Determine the [x, y] coordinate at the center of the cell enclosing the given text.  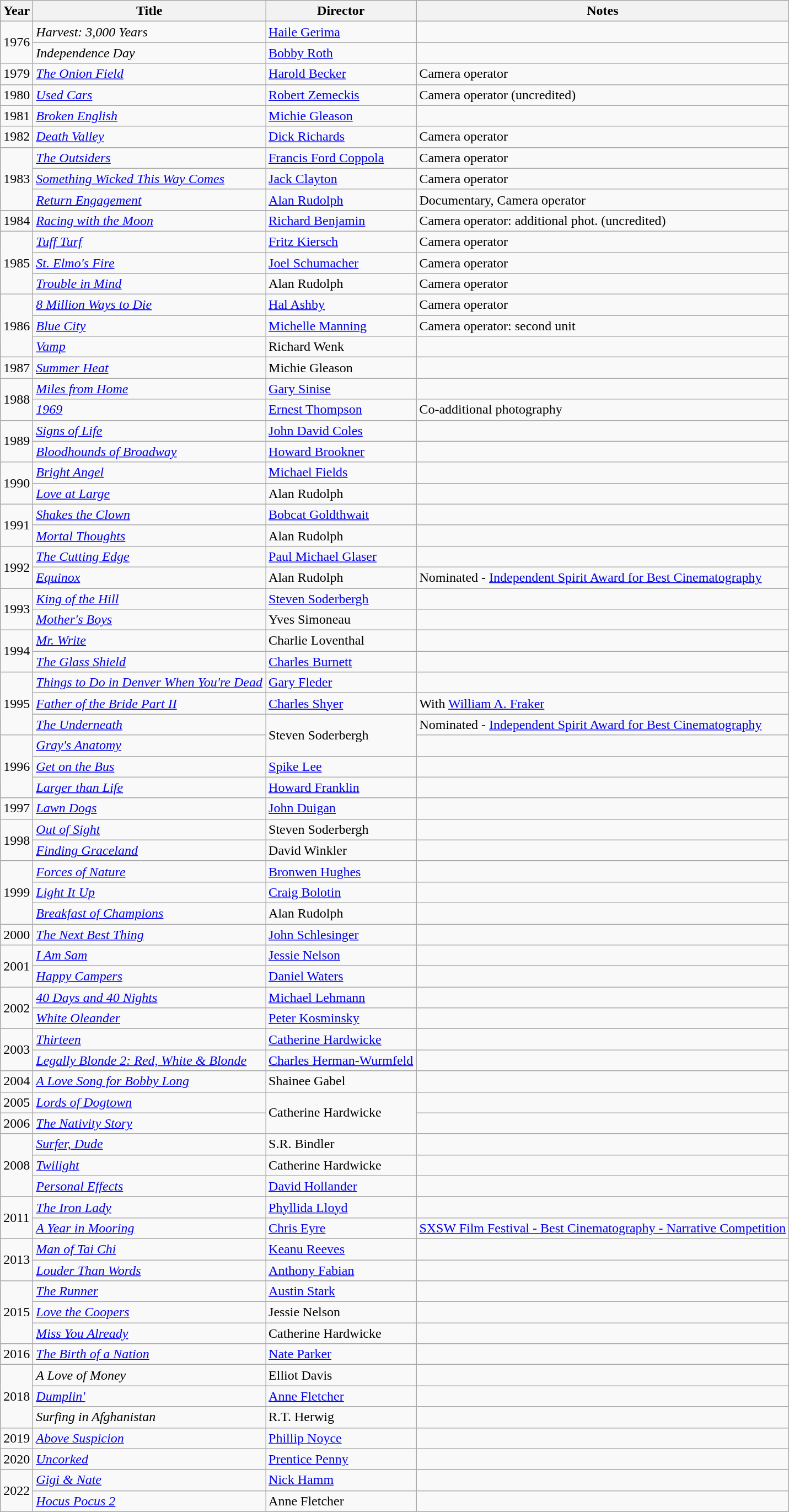
Out of Sight [149, 829]
1976 [17, 42]
Elliot Davis [341, 1375]
Austin Stark [341, 1291]
Richard Wenk [341, 347]
1986 [17, 326]
Chris Eyre [341, 1228]
Larger than Life [149, 787]
1989 [17, 441]
Hocus Pocus 2 [149, 1501]
The Nativity Story [149, 1123]
Tuff Turf [149, 242]
Equinox [149, 577]
Charles Burnett [341, 662]
2013 [17, 1259]
Keanu Reeves [341, 1249]
Director [341, 11]
Bright Angel [149, 473]
Lords of Dogtown [149, 1102]
Legally Blonde 2: Red, White & Blonde [149, 1060]
Robert Zemeckis [341, 95]
Harold Becker [341, 74]
Forces of Nature [149, 871]
Hal Ashby [341, 305]
Notes [603, 11]
Spike Lee [341, 766]
Finding Graceland [149, 850]
Craig Bolotin [341, 892]
Richard Benjamin [341, 221]
2022 [17, 1490]
Twilight [149, 1165]
Broken English [149, 116]
1979 [17, 74]
Bronwen Hughes [341, 871]
2019 [17, 1438]
Gigi & Nate [149, 1480]
Bobcat Goldthwait [341, 514]
2003 [17, 1050]
8 Million Ways to Die [149, 305]
Prentice Penny [341, 1459]
1982 [17, 137]
Gary Fleder [341, 683]
Summer Heat [149, 368]
1996 [17, 766]
King of the Hill [149, 598]
Jack Clayton [341, 179]
Happy Campers [149, 977]
1994 [17, 651]
Racing with the Moon [149, 221]
Howard Franklin [341, 787]
Phyllida Lloyd [341, 1207]
Gray's Anatomy [149, 746]
The Next Best Thing [149, 935]
1997 [17, 808]
The Iron Lady [149, 1207]
2002 [17, 1008]
2020 [17, 1459]
St. Elmo's Fire [149, 263]
1992 [17, 567]
1981 [17, 116]
Father of the Bride Part II [149, 704]
2001 [17, 966]
Nate Parker [341, 1354]
1999 [17, 892]
John David Coles [341, 431]
Bloodhounds of Broadway [149, 452]
Anthony Fabian [341, 1270]
Michael Lehmann [341, 998]
Signs of Life [149, 431]
2005 [17, 1102]
Breakfast of Champions [149, 913]
Joel Schumacher [341, 263]
2004 [17, 1081]
John Schlesinger [341, 935]
1987 [17, 368]
Paul Michael Glaser [341, 556]
2015 [17, 1312]
David Hollander [341, 1186]
Camera operator: additional phot. (uncredited) [603, 221]
Thirteen [149, 1039]
Man of Tai Chi [149, 1249]
Charlie Loventhal [341, 641]
Mr. Write [149, 641]
Peter Kosminsky [341, 1018]
The Runner [149, 1291]
White Oleander [149, 1018]
Light It Up [149, 892]
Dick Richards [341, 137]
Dumplin' [149, 1396]
Above Suspicion [149, 1438]
A Love of Money [149, 1375]
Phillip Noyce [341, 1438]
1998 [17, 840]
Michael Fields [341, 473]
Haile Gerima [341, 32]
Harvest: 3,000 Years [149, 32]
With William A. Fraker [603, 704]
1988 [17, 399]
Yves Simoneau [341, 620]
SXSW Film Festival - Best Cinematography - Narrative Competition [603, 1228]
2000 [17, 935]
1990 [17, 483]
Personal Effects [149, 1186]
1980 [17, 95]
Year [17, 11]
Fritz Kiersch [341, 242]
1991 [17, 525]
Daniel Waters [341, 977]
Miles from Home [149, 389]
Charles Herman-Wurmfeld [341, 1060]
2016 [17, 1354]
Things to Do in Denver When You're Dead [149, 683]
Death Valley [149, 137]
2006 [17, 1123]
1983 [17, 179]
Love the Coopers [149, 1312]
Camera operator (uncredited) [603, 95]
Miss You Already [149, 1333]
Used Cars [149, 95]
1985 [17, 262]
Return Engagement [149, 200]
The Birth of a Nation [149, 1354]
I Am Sam [149, 956]
Surfer, Dude [149, 1144]
2011 [17, 1218]
Shakes the Clown [149, 514]
Louder Than Words [149, 1270]
Francis Ford Coppola [341, 158]
Uncorked [149, 1459]
Ernest Thompson [341, 410]
A Year in Mooring [149, 1228]
Get on the Bus [149, 766]
40 Days and 40 Nights [149, 998]
The Onion Field [149, 74]
1969 [149, 410]
John Duigan [341, 808]
Gary Sinise [341, 389]
The Underneath [149, 725]
Charles Shyer [341, 704]
Blue City [149, 326]
Mother's Boys [149, 620]
Vamp [149, 347]
Love at Large [149, 494]
2018 [17, 1396]
Trouble in Mind [149, 284]
The Cutting Edge [149, 556]
R.T. Herwig [341, 1417]
The Glass Shield [149, 662]
2008 [17, 1165]
A Love Song for Bobby Long [149, 1081]
Co-additional photography [603, 410]
The Outsiders [149, 158]
Title [149, 11]
Documentary, Camera operator [603, 200]
Something Wicked This Way Comes [149, 179]
Lawn Dogs [149, 808]
S.R. Bindler [341, 1144]
Mortal Thoughts [149, 535]
Independence Day [149, 53]
Michelle Manning [341, 326]
Bobby Roth [341, 53]
Shainee Gabel [341, 1081]
Nick Hamm [341, 1480]
1993 [17, 609]
David Winkler [341, 850]
Camera operator: second unit [603, 326]
Howard Brookner [341, 452]
Surfing in Afghanistan [149, 1417]
1995 [17, 704]
1984 [17, 221]
